Provide the [X, Y] coordinate of the cell's center where the given text is located.  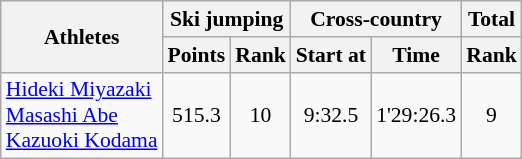
Total [492, 19]
9:32.5 [331, 116]
Start at [331, 55]
10 [260, 116]
Hideki MiyazakiMasashi AbeKazuoki Kodama [82, 116]
Time [416, 55]
Ski jumping [227, 19]
515.3 [197, 116]
9 [492, 116]
Athletes [82, 36]
Points [197, 55]
Cross-country [376, 19]
1'29:26.3 [416, 116]
